Pinpoint the cell where the given text exists, returning its [X, Y] midpoint coordinate. 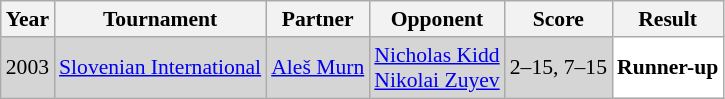
Tournament [160, 19]
Partner [318, 19]
Runner-up [668, 68]
Year [28, 19]
Result [668, 19]
Slovenian International [160, 68]
Opponent [436, 19]
Nicholas Kidd Nikolai Zuyev [436, 68]
2–15, 7–15 [558, 68]
2003 [28, 68]
Aleš Murn [318, 68]
Score [558, 19]
